Search for the cell housing the specified text and yield its [X, Y] center coordinate. 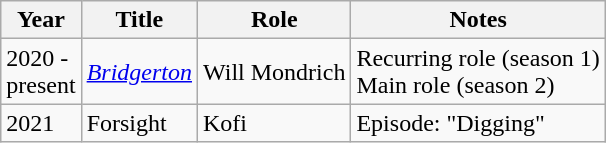
2021 [41, 123]
Will Mondrich [274, 72]
Title [139, 20]
Kofi [274, 123]
Recurring role (season 1)Main role (season 2) [478, 72]
2020 -present [41, 72]
Year [41, 20]
Bridgerton [139, 72]
Role [274, 20]
Episode: "Digging" [478, 123]
Notes [478, 20]
Forsight [139, 123]
